From the cell containing the given text, extract its center point as (X, Y) coordinate. 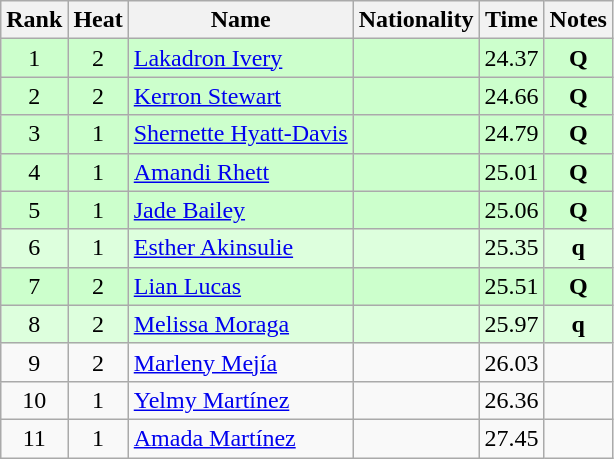
25.97 (512, 324)
Shernette Hyatt-Davis (240, 134)
Rank (34, 20)
Kerron Stewart (240, 96)
Amada Martínez (240, 438)
3 (34, 134)
8 (34, 324)
Melissa Moraga (240, 324)
27.45 (512, 438)
Amandi Rhett (240, 172)
24.37 (512, 58)
25.06 (512, 210)
Marleny Mejía (240, 362)
Nationality (416, 20)
24.79 (512, 134)
25.01 (512, 172)
24.66 (512, 96)
Lian Lucas (240, 286)
Jade Bailey (240, 210)
5 (34, 210)
Heat (98, 20)
7 (34, 286)
4 (34, 172)
Time (512, 20)
Lakadron Ivery (240, 58)
26.03 (512, 362)
Notes (578, 20)
25.51 (512, 286)
11 (34, 438)
Yelmy Martínez (240, 400)
6 (34, 248)
Esther Akinsulie (240, 248)
9 (34, 362)
26.36 (512, 400)
25.35 (512, 248)
Name (240, 20)
10 (34, 400)
